Search for the cell housing the specified text and yield its (X, Y) center coordinate. 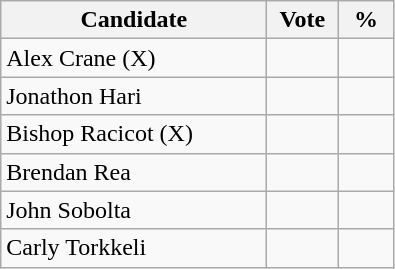
Jonathon Hari (134, 96)
Vote (302, 20)
Alex Crane (X) (134, 58)
Brendan Rea (134, 172)
Bishop Racicot (X) (134, 134)
Candidate (134, 20)
Carly Torkkeli (134, 248)
John Sobolta (134, 210)
% (366, 20)
